Output the [x, y] coordinate of the center of the cell containing the given text.  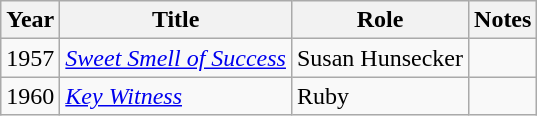
Title [176, 20]
Role [380, 20]
Key Witness [176, 96]
Susan Hunsecker [380, 58]
Sweet Smell of Success [176, 58]
Year [30, 20]
Ruby [380, 96]
1960 [30, 96]
1957 [30, 58]
Notes [503, 20]
